Extract the (X, Y) coordinate from the center of the cell holding the provided text.  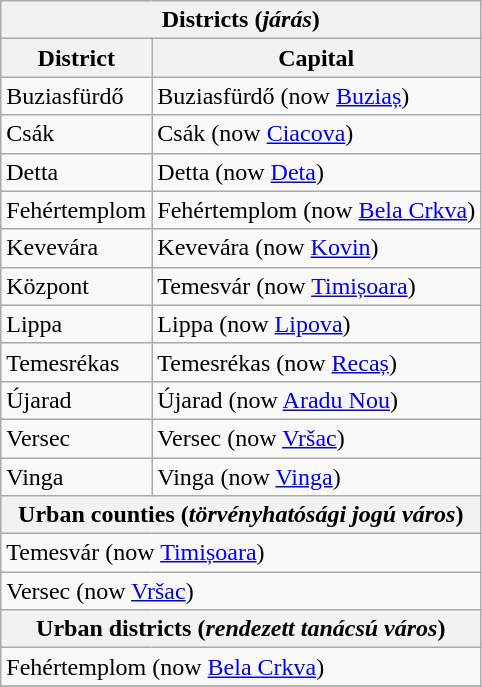
Temesrékas (76, 362)
Fehértemplom (76, 210)
Detta (76, 172)
Districts (járás) (241, 20)
Temesrékas (now Recaș) (316, 362)
Kevevára (76, 248)
Lippa (76, 324)
Versec (76, 438)
Detta (now Deta) (316, 172)
Központ (76, 286)
Vinga (now Vinga) (316, 477)
Kevevára (now Kovin) (316, 248)
Capital (316, 58)
Buziasfürdő (76, 96)
Urban counties (törvényhatósági jogú város) (241, 515)
District (76, 58)
Csák (now Ciacova) (316, 134)
Urban districts (rendezett tanácsú város) (241, 629)
Lippa (now Lipova) (316, 324)
Csák (76, 134)
Buziasfürdő (now Buziaș) (316, 96)
Újarad (76, 400)
Vinga (76, 477)
Újarad (now Aradu Nou) (316, 400)
